Detect which cell encompasses the target text, then output its [x, y] center coordinate. 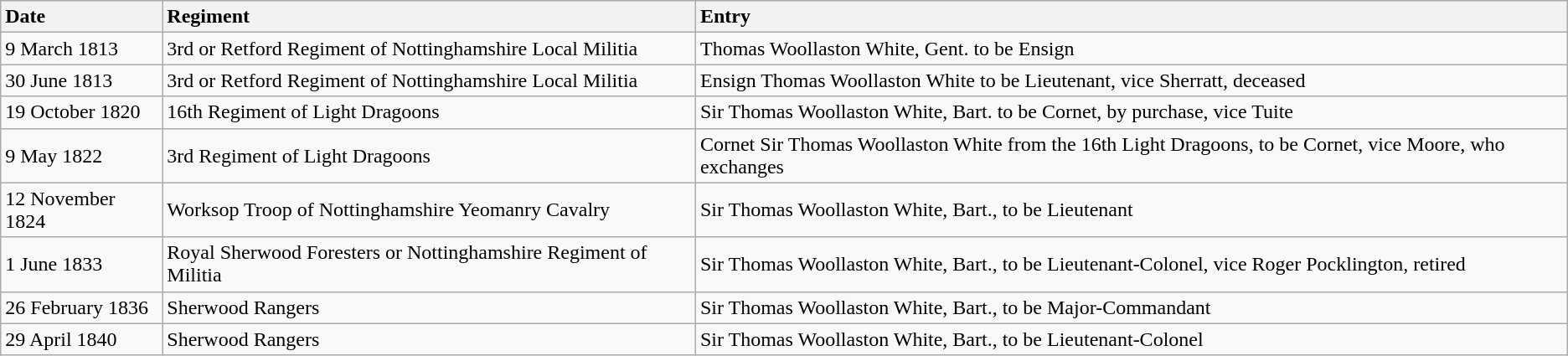
Ensign Thomas Woollaston White to be Lieutenant, vice Sherratt, deceased [1131, 80]
9 March 1813 [82, 49]
12 November 1824 [82, 209]
Sir Thomas Woollaston White, Bart., to be Lieutenant [1131, 209]
16th Regiment of Light Dragoons [429, 112]
26 February 1836 [82, 307]
Cornet Sir Thomas Woollaston White from the 16th Light Dragoons, to be Cornet, vice Moore, who exchanges [1131, 156]
Regiment [429, 17]
29 April 1840 [82, 339]
Sir Thomas Woollaston White, Bart. to be Cornet, by purchase, vice Tuite [1131, 112]
30 June 1813 [82, 80]
19 October 1820 [82, 112]
Entry [1131, 17]
Royal Sherwood Foresters or Nottinghamshire Regiment of Militia [429, 265]
Thomas Woollaston White, Gent. to be Ensign [1131, 49]
Sir Thomas Woollaston White, Bart., to be Lieutenant-Colonel [1131, 339]
Worksop Troop of Nottinghamshire Yeomanry Cavalry [429, 209]
3rd Regiment of Light Dragoons [429, 156]
Sir Thomas Woollaston White, Bart., to be Lieutenant-Colonel, vice Roger Pocklington, retired [1131, 265]
Date [82, 17]
1 June 1833 [82, 265]
9 May 1822 [82, 156]
Sir Thomas Woollaston White, Bart., to be Major-Commandant [1131, 307]
